Detect which cell encompasses the target text, then output its (x, y) center coordinate. 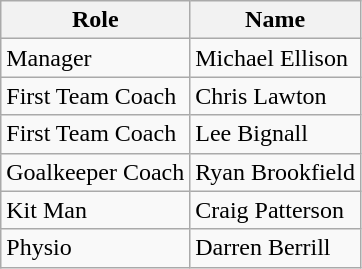
Kit Man (96, 210)
Goalkeeper Coach (96, 172)
Name (276, 20)
Role (96, 20)
Michael Ellison (276, 58)
Physio (96, 248)
Chris Lawton (276, 96)
Lee Bignall (276, 134)
Manager (96, 58)
Ryan Brookfield (276, 172)
Darren Berrill (276, 248)
Craig Patterson (276, 210)
